Return [x, y] of the center of cell containing provided text 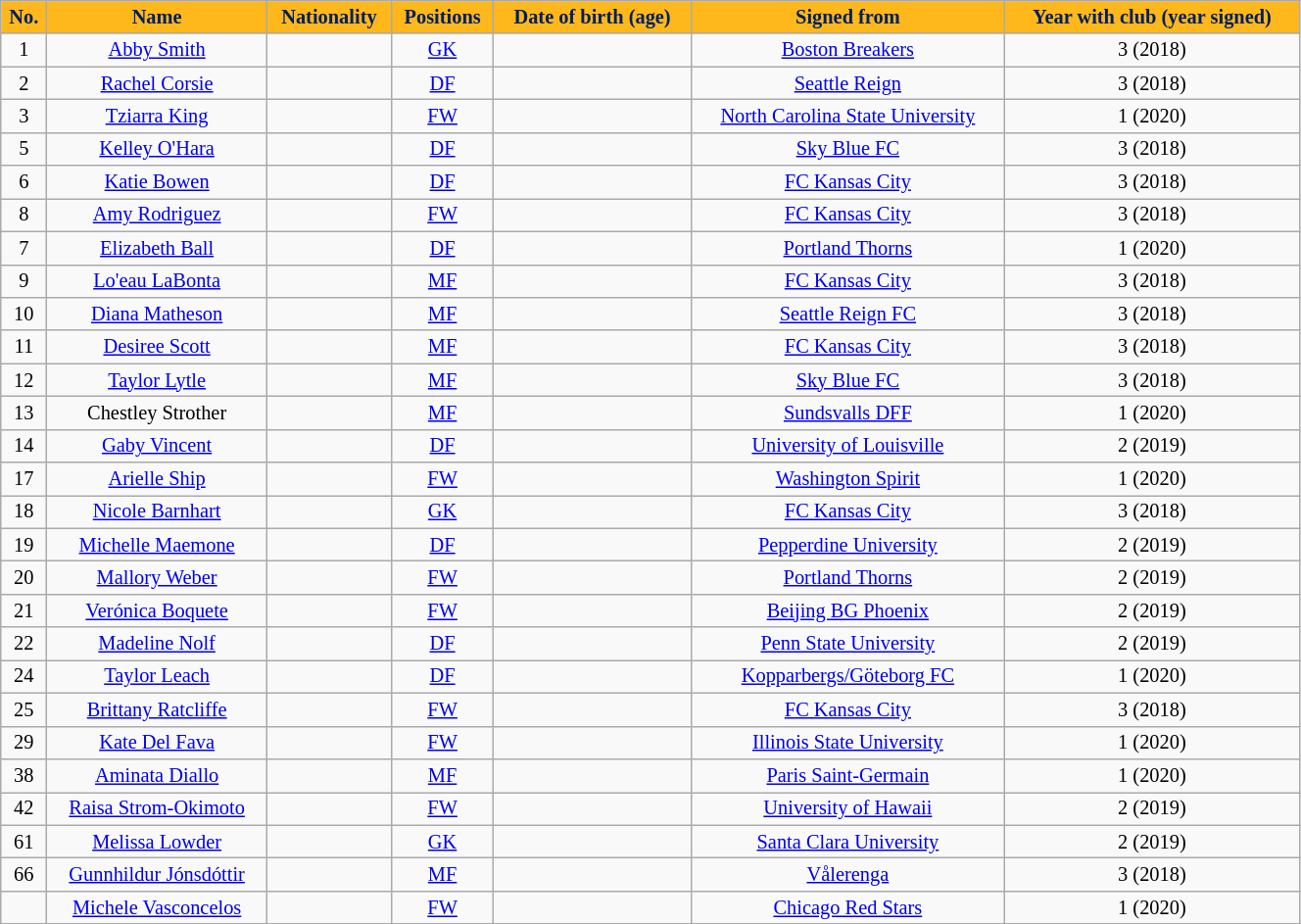
Name [157, 17]
Positions [442, 17]
Desiree Scott [157, 347]
17 [24, 479]
Mallory Weber [157, 577]
10 [24, 314]
Tziarra King [157, 116]
Date of birth (age) [593, 17]
20 [24, 577]
Lo'eau LaBonta [157, 281]
Rachel Corsie [157, 83]
18 [24, 511]
North Carolina State University [847, 116]
Kelley O'Hara [157, 149]
12 [24, 380]
Melissa Lowder [157, 842]
19 [24, 545]
Chicago Red Stars [847, 907]
Katie Bowen [157, 182]
Michelle Maemone [157, 545]
Kopparbergs/Göteborg FC [847, 676]
University of Hawaii [847, 808]
42 [24, 808]
Amy Rodriguez [157, 215]
Gunnhildur Jónsdóttir [157, 874]
Chestley Strother [157, 413]
Penn State University [847, 644]
Aminata Diallo [157, 775]
Washington Spirit [847, 479]
2 [24, 83]
11 [24, 347]
Elizabeth Ball [157, 248]
66 [24, 874]
Boston Breakers [847, 50]
8 [24, 215]
38 [24, 775]
25 [24, 709]
Beijing BG Phoenix [847, 610]
Nationality [329, 17]
Paris Saint-Germain [847, 775]
Sundsvalls DFF [847, 413]
29 [24, 743]
Taylor Leach [157, 676]
9 [24, 281]
7 [24, 248]
3 [24, 116]
Santa Clara University [847, 842]
Pepperdine University [847, 545]
Arielle Ship [157, 479]
Illinois State University [847, 743]
Seattle Reign FC [847, 314]
Nicole Barnhart [157, 511]
Raisa Strom-Okimoto [157, 808]
Gaby Vincent [157, 446]
University of Louisville [847, 446]
Verónica Boquete [157, 610]
21 [24, 610]
14 [24, 446]
Seattle Reign [847, 83]
Michele Vasconcelos [157, 907]
Taylor Lytle [157, 380]
22 [24, 644]
Kate Del Fava [157, 743]
13 [24, 413]
No. [24, 17]
24 [24, 676]
61 [24, 842]
Signed from [847, 17]
Vålerenga [847, 874]
Brittany Ratcliffe [157, 709]
6 [24, 182]
Diana Matheson [157, 314]
Madeline Nolf [157, 644]
5 [24, 149]
Year with club (year signed) [1152, 17]
Abby Smith [157, 50]
1 [24, 50]
